Return [X, Y] of the center of cell containing provided text 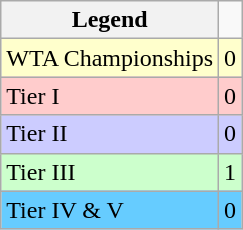
Tier I [110, 96]
Tier II [110, 134]
Tier IV & V [110, 210]
WTA Championships [110, 58]
1 [230, 172]
Legend [110, 20]
Tier III [110, 172]
